Output the (x, y) coordinate of the center of the cell containing the given text.  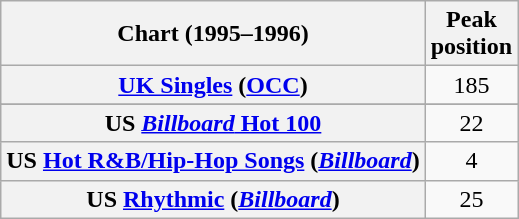
US Rhythmic (Billboard) (213, 199)
185 (471, 85)
4 (471, 161)
US Billboard Hot 100 (213, 123)
25 (471, 199)
US Hot R&B/Hip-Hop Songs (Billboard) (213, 161)
UK Singles (OCC) (213, 85)
22 (471, 123)
Chart (1995–1996) (213, 34)
Peakposition (471, 34)
